Detect which cell encompasses the target text, then output its [x, y] center coordinate. 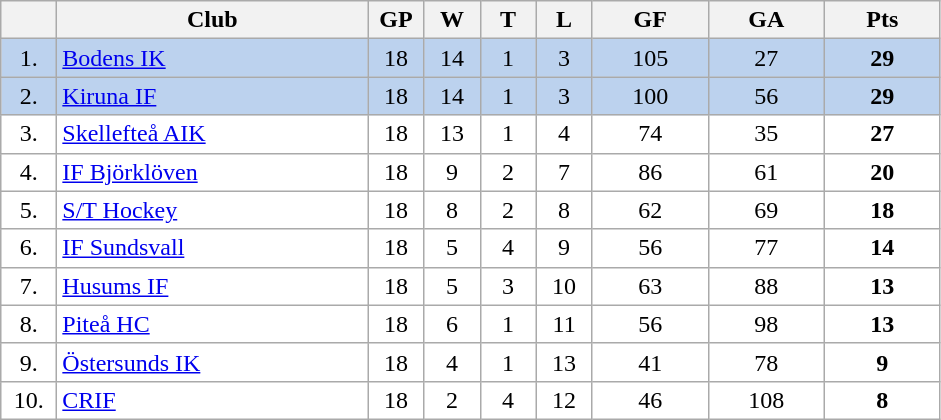
Skellefteå AIK [212, 134]
10 [564, 286]
L [564, 20]
86 [650, 172]
GP [396, 20]
105 [650, 58]
2. [29, 96]
61 [766, 172]
20 [882, 172]
88 [766, 286]
10. [29, 400]
Bodens IK [212, 58]
108 [766, 400]
7 [564, 172]
S/T Hockey [212, 210]
98 [766, 324]
62 [650, 210]
IF Björklöven [212, 172]
35 [766, 134]
Husums IF [212, 286]
4. [29, 172]
CRIF [212, 400]
41 [650, 362]
7. [29, 286]
6. [29, 248]
63 [650, 286]
6 [452, 324]
Östersunds IK [212, 362]
Kiruna IF [212, 96]
Piteå HC [212, 324]
Pts [882, 20]
T [508, 20]
GF [650, 20]
74 [650, 134]
3. [29, 134]
W [452, 20]
78 [766, 362]
11 [564, 324]
9. [29, 362]
46 [650, 400]
100 [650, 96]
GA [766, 20]
1. [29, 58]
Club [212, 20]
8. [29, 324]
69 [766, 210]
IF Sundsvall [212, 248]
12 [564, 400]
77 [766, 248]
5. [29, 210]
